Determine the (X, Y) coordinate at the center of the cell enclosing the given text.  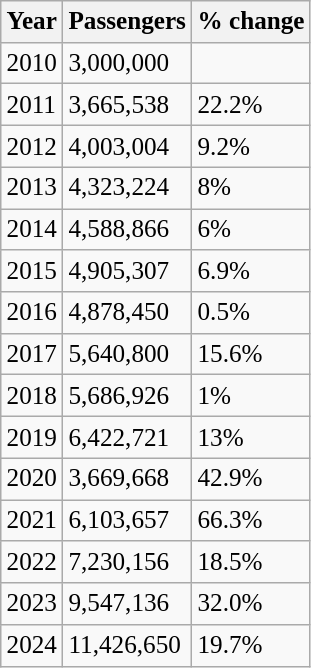
2019 (32, 437)
15.6% (252, 354)
4,003,004 (128, 146)
2018 (32, 396)
8% (252, 188)
2021 (32, 520)
2020 (32, 479)
13% (252, 437)
4,323,224 (128, 188)
3,665,538 (128, 105)
2016 (32, 313)
2013 (32, 188)
2024 (32, 645)
Year (32, 22)
9.2% (252, 146)
2023 (32, 604)
4,905,307 (128, 271)
4,588,866 (128, 229)
5,640,800 (128, 354)
32.0% (252, 604)
18.5% (252, 562)
6.9% (252, 271)
2011 (32, 105)
42.9% (252, 479)
2015 (32, 271)
2014 (32, 229)
9,547,136 (128, 604)
2010 (32, 63)
6,103,657 (128, 520)
5,686,926 (128, 396)
1% (252, 396)
11,426,650 (128, 645)
3,000,000 (128, 63)
4,878,450 (128, 313)
Passengers (128, 22)
2012 (32, 146)
6% (252, 229)
2022 (32, 562)
19.7% (252, 645)
0.5% (252, 313)
6,422,721 (128, 437)
7,230,156 (128, 562)
3,669,668 (128, 479)
2017 (32, 354)
% change (252, 22)
66.3% (252, 520)
22.2% (252, 105)
